From the cell containing the given text, extract its center point as (X, Y) coordinate. 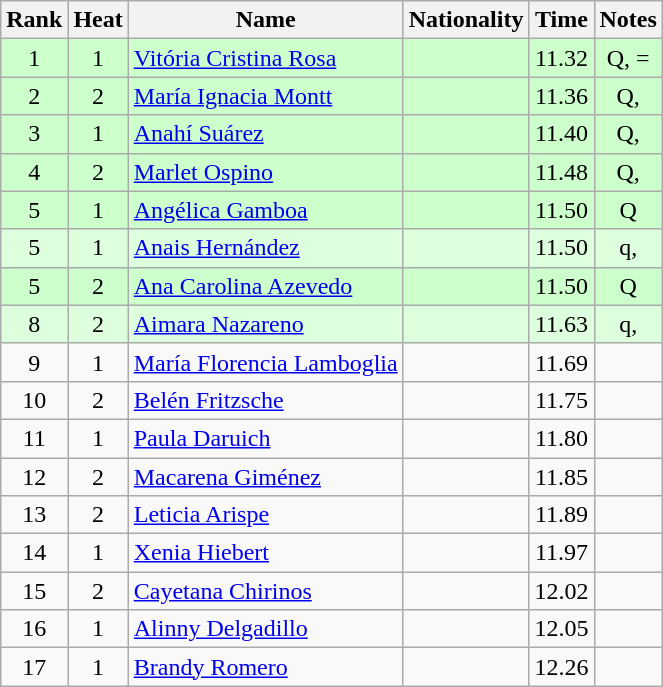
11 (34, 438)
Q, = (628, 58)
3 (34, 134)
12.26 (562, 667)
12.05 (562, 629)
12.02 (562, 591)
Anahí Suárez (266, 134)
11.63 (562, 324)
María Ignacia Montt (266, 96)
13 (34, 515)
Ana Carolina Azevedo (266, 286)
16 (34, 629)
11.75 (562, 400)
Paula Daruich (266, 438)
8 (34, 324)
Anais Hernández (266, 248)
Aimara Nazareno (266, 324)
17 (34, 667)
11.89 (562, 515)
14 (34, 553)
11.85 (562, 477)
Cayetana Chirinos (266, 591)
Rank (34, 20)
11.97 (562, 553)
Heat (98, 20)
Angélica Gamboa (266, 210)
Macarena Giménez (266, 477)
11.80 (562, 438)
10 (34, 400)
Name (266, 20)
Marlet Ospino (266, 172)
Belén Fritzsche (266, 400)
Time (562, 20)
Brandy Romero (266, 667)
11.69 (562, 362)
Xenia Hiebert (266, 553)
Leticia Arispe (266, 515)
9 (34, 362)
Alinny Delgadillo (266, 629)
Vitória Cristina Rosa (266, 58)
4 (34, 172)
11.36 (562, 96)
María Florencia Lamboglia (266, 362)
12 (34, 477)
11.48 (562, 172)
Nationality (466, 20)
11.40 (562, 134)
11.32 (562, 58)
Notes (628, 20)
15 (34, 591)
